From the cell containing the given text, extract its center point as (X, Y) coordinate. 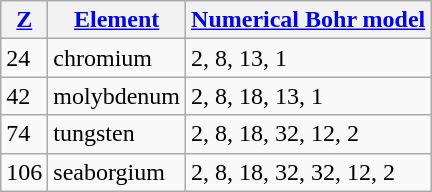
2, 8, 18, 32, 32, 12, 2 (308, 172)
Element (117, 20)
24 (24, 58)
2, 8, 18, 13, 1 (308, 96)
Z (24, 20)
106 (24, 172)
74 (24, 134)
2, 8, 18, 32, 12, 2 (308, 134)
42 (24, 96)
2, 8, 13, 1 (308, 58)
chromium (117, 58)
tungsten (117, 134)
seaborgium (117, 172)
Numerical Bohr model (308, 20)
molybdenum (117, 96)
